For the text-containing cell, return its midpoint in [x, y] coordinate format. 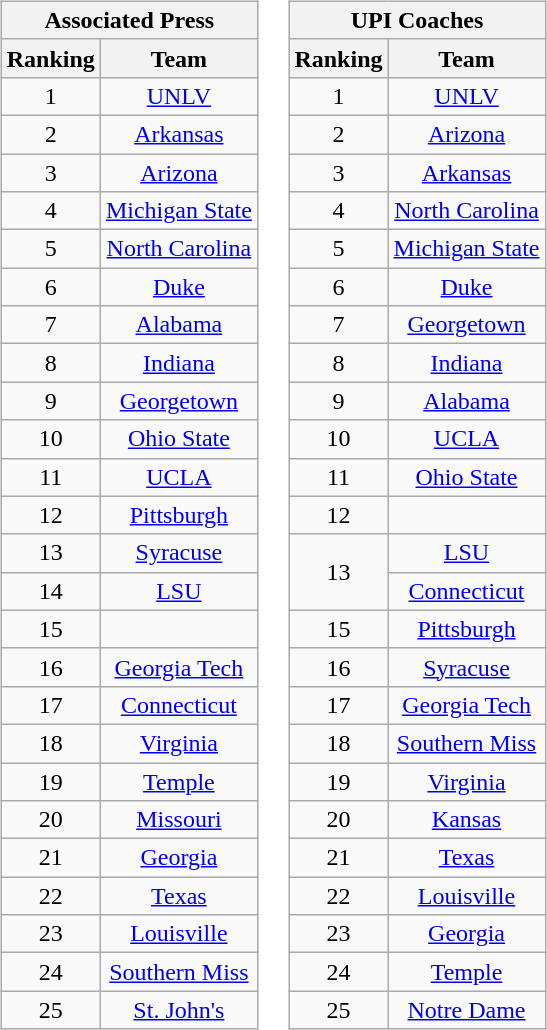
St. John's [178, 1010]
Notre Dame [466, 1010]
UPI Coaches [417, 20]
14 [50, 591]
Associated Press [129, 20]
Missouri [178, 820]
Kansas [466, 820]
